Output the [X, Y] coordinate of the center of the cell containing the given text.  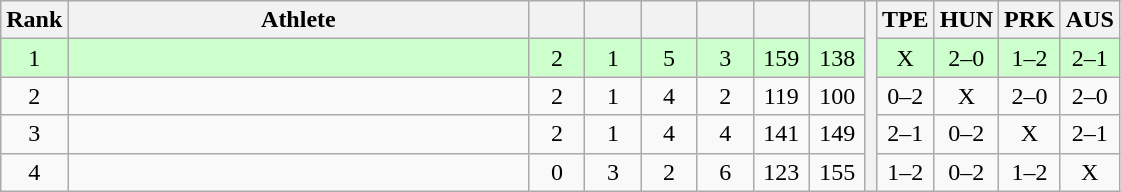
138 [837, 58]
123 [781, 172]
159 [781, 58]
149 [837, 134]
TPE [905, 20]
141 [781, 134]
AUS [1090, 20]
155 [837, 172]
HUN [966, 20]
PRK [1030, 20]
6 [725, 172]
100 [837, 96]
Athlete [298, 20]
5 [669, 58]
0 [557, 172]
119 [781, 96]
Rank [34, 20]
